Search for the cell housing the specified text and yield its (x, y) center coordinate. 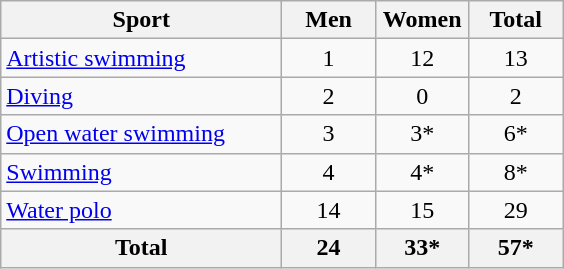
24 (329, 248)
1 (329, 58)
Diving (142, 96)
4 (329, 172)
3 (329, 134)
33* (422, 248)
14 (329, 210)
6* (516, 134)
Women (422, 20)
3* (422, 134)
57* (516, 248)
Swimming (142, 172)
Water polo (142, 210)
13 (516, 58)
Open water swimming (142, 134)
Sport (142, 20)
29 (516, 210)
0 (422, 96)
Men (329, 20)
15 (422, 210)
12 (422, 58)
8* (516, 172)
4* (422, 172)
Artistic swimming (142, 58)
